Find where the given text appears and provide that cell's center as (X, Y) coordinate. 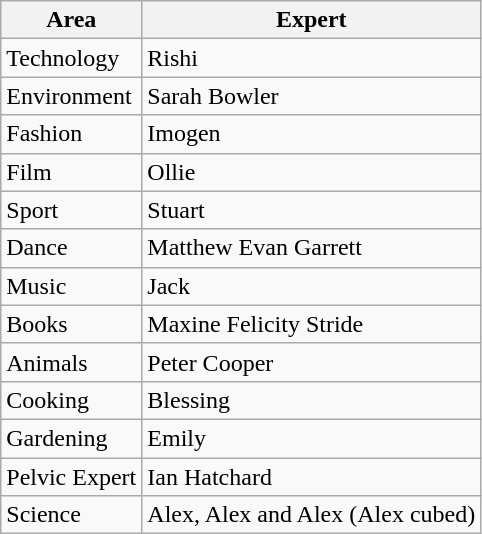
Emily (312, 438)
Maxine Felicity Stride (312, 324)
Alex, Alex and Alex (Alex cubed) (312, 515)
Dance (72, 248)
Music (72, 286)
Science (72, 515)
Area (72, 20)
Environment (72, 96)
Sarah Bowler (312, 96)
Fashion (72, 134)
Ian Hatchard (312, 477)
Peter Cooper (312, 362)
Jack (312, 286)
Expert (312, 20)
Blessing (312, 400)
Ollie (312, 172)
Matthew Evan Garrett (312, 248)
Rishi (312, 58)
Gardening (72, 438)
Technology (72, 58)
Pelvic Expert (72, 477)
Cooking (72, 400)
Books (72, 324)
Stuart (312, 210)
Imogen (312, 134)
Sport (72, 210)
Animals (72, 362)
Film (72, 172)
